Locate the cell with the specified text and output its (x, y) center coordinate. 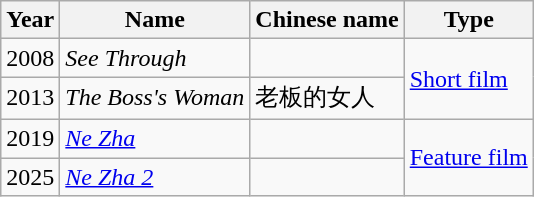
Short film (468, 80)
The Boss's Woman (155, 98)
Type (468, 20)
Feature film (468, 157)
2013 (30, 98)
Chinese name (327, 20)
2019 (30, 138)
Year (30, 20)
See Through (155, 58)
Ne Zha (155, 138)
老板的女人 (327, 98)
2025 (30, 177)
2008 (30, 58)
Name (155, 20)
Ne Zha 2 (155, 177)
